Pinpoint the cell where the given text exists, returning its [X, Y] midpoint coordinate. 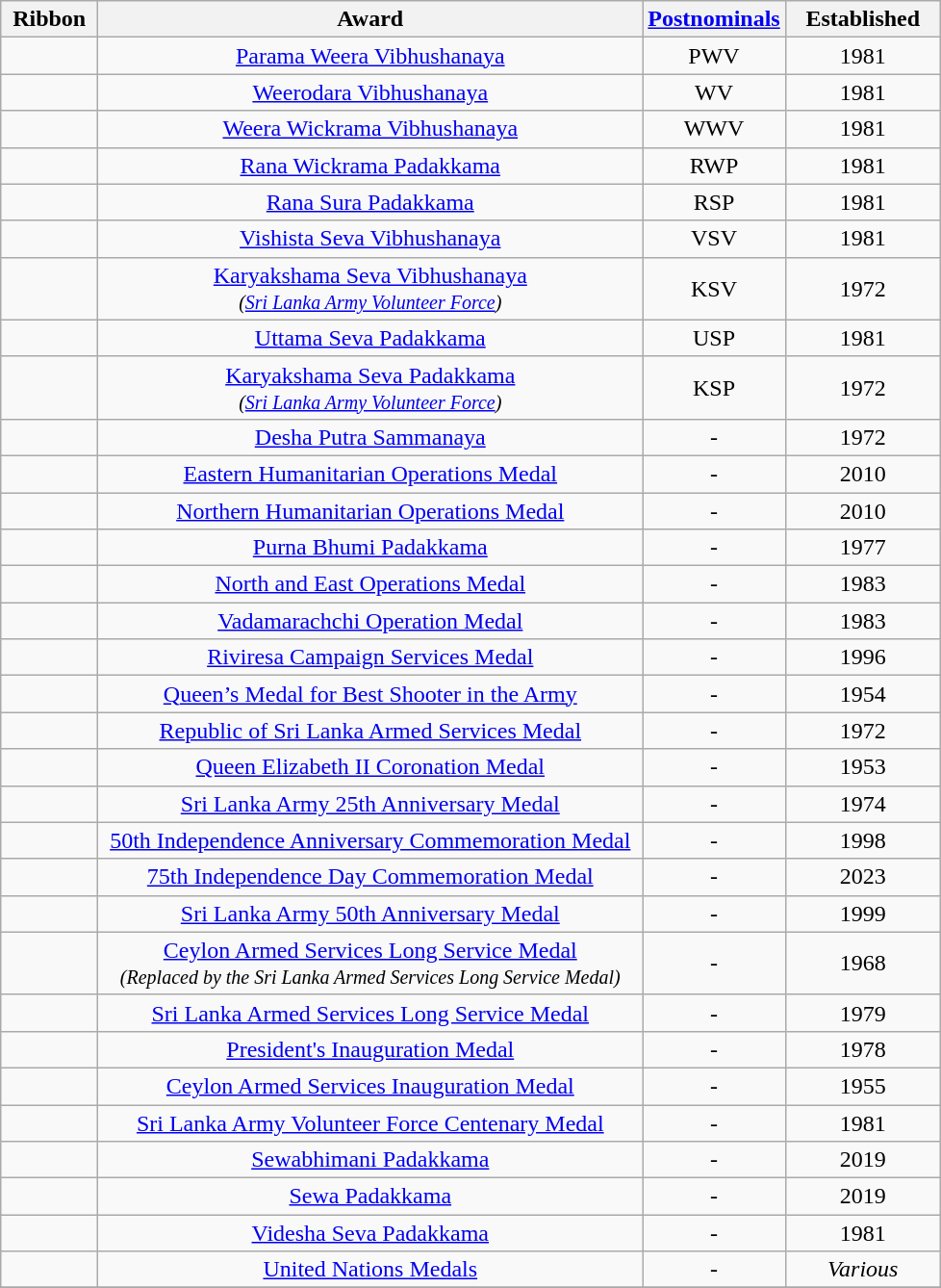
1999 [862, 914]
75th Independence Day Commemoration Medal [370, 877]
RWP [714, 166]
1953 [862, 767]
Ceylon Armed Services Long Service Medal(Replaced by the Sri Lanka Armed Services Long Service Medal) [370, 963]
Various [862, 1270]
Northern Humanitarian Operations Medal [370, 511]
WV [714, 92]
Sri Lanka Army Volunteer Force Centenary Medal [370, 1123]
Uttama Seva Padakkama [370, 338]
Riviresa Campaign Services Medal [370, 657]
50th Independence Anniversary Commemoration Medal [370, 840]
KSV [714, 289]
Vadamarachchi Operation Medal [370, 621]
Ceylon Armed Services Inauguration Medal [370, 1086]
Vishista Seva Vibhushanaya [370, 239]
North and East Operations Medal [370, 584]
Postnominals [714, 19]
Queen Elizabeth II Coronation Medal [370, 767]
Sri Lanka Army 50th Anniversary Medal [370, 914]
Purna Bhumi Padakkama [370, 548]
1968 [862, 963]
1998 [862, 840]
Desha Putra Sammanaya [370, 437]
1955 [862, 1086]
Karyakshama Seva Padakkama(Sri Lanka Army Volunteer Force) [370, 387]
Rana Sura Padakkama [370, 202]
1979 [862, 1013]
KSP [714, 387]
United Nations Medals [370, 1270]
President's Inauguration Medal [370, 1049]
RSP [714, 202]
USP [714, 338]
PWV [714, 56]
Eastern Humanitarian Operations Medal [370, 474]
1974 [862, 804]
1954 [862, 694]
Sri Lanka Armed Services Long Service Medal [370, 1013]
Parama Weera Vibhushanaya [370, 56]
Queen’s Medal for Best Shooter in the Army [370, 694]
WWV [714, 129]
1978 [862, 1049]
Videsha Seva Padakkama [370, 1233]
Karyakshama Seva Vibhushanaya(Sri Lanka Army Volunteer Force) [370, 289]
Weera Wickrama Vibhushanaya [370, 129]
1996 [862, 657]
Award [370, 19]
Ribbon [50, 19]
Sewabhimani Padakkama [370, 1160]
1977 [862, 548]
Weerodara Vibhushanaya [370, 92]
Republic of Sri Lanka Armed Services Medal [370, 731]
Sri Lanka Army 25th Anniversary Medal [370, 804]
Established [862, 19]
Rana Wickrama Padakkama [370, 166]
Sewa Padakkama [370, 1197]
2023 [862, 877]
VSV [714, 239]
